Output the [X, Y] coordinate of the center of the cell containing the given text.  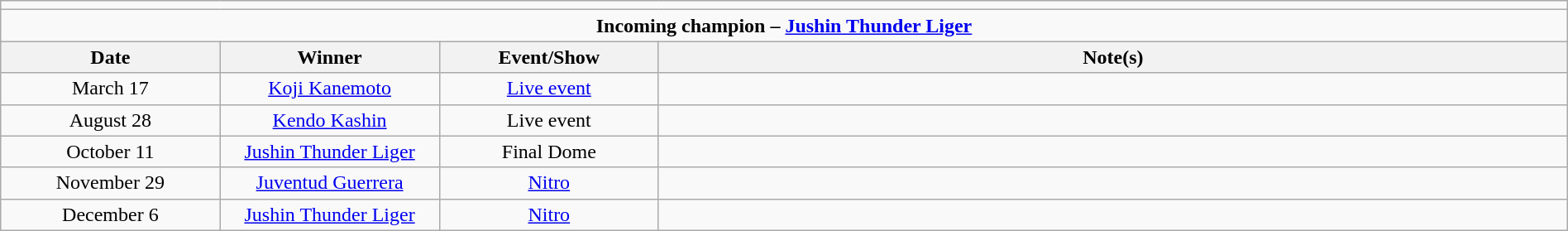
October 11 [111, 152]
December 6 [111, 214]
Winner [329, 57]
Event/Show [549, 57]
Incoming champion – Jushin Thunder Liger [784, 26]
Koji Kanemoto [329, 89]
August 28 [111, 120]
Kendo Kashin [329, 120]
Date [111, 57]
Final Dome [549, 152]
November 29 [111, 183]
Juventud Guerrera [329, 183]
Note(s) [1113, 57]
March 17 [111, 89]
